From the cell containing the given text, extract its center point as (X, Y) coordinate. 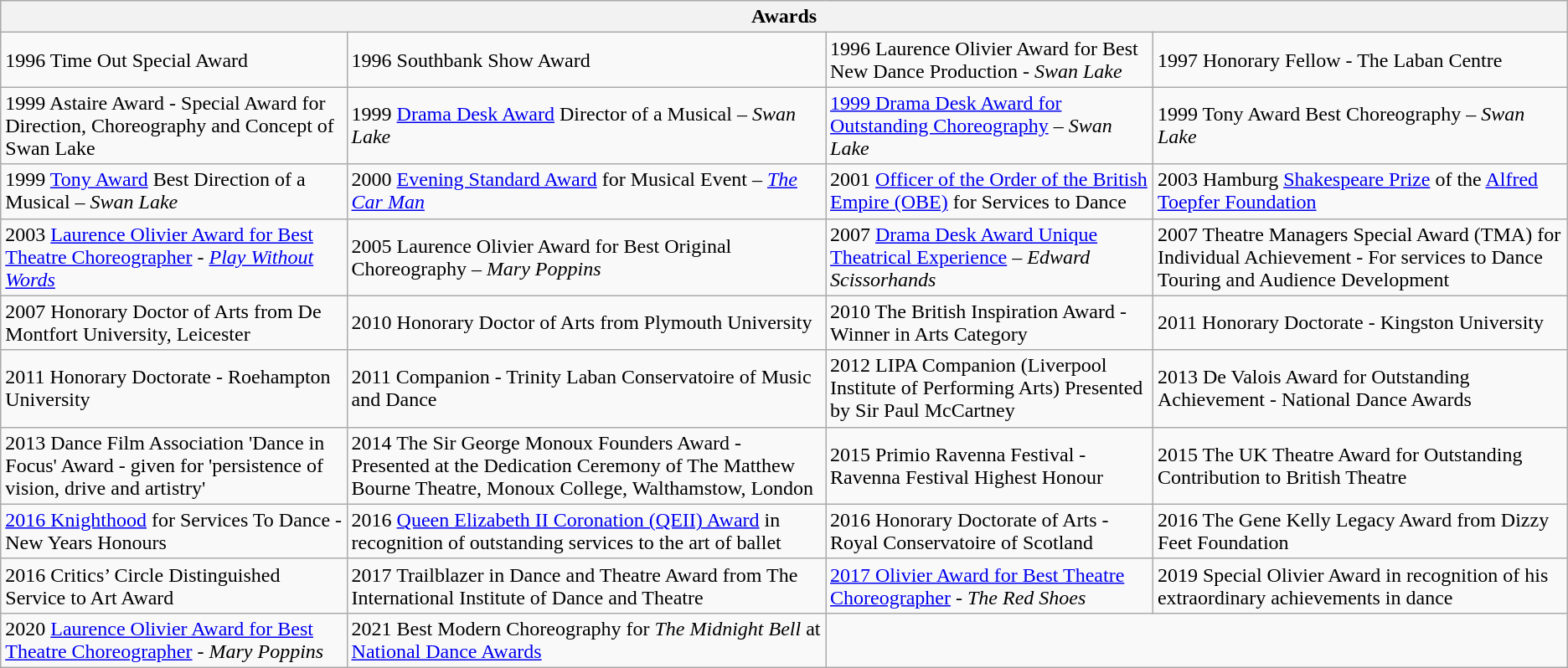
1996 Laurence Olivier Award for Best New Dance Production - Swan Lake (990, 60)
2005 Laurence Olivier Award for Best Original Choreography – Mary Poppins (586, 257)
2016 Honorary Doctorate of Arts - Royal Conservatoire of Scotland (990, 531)
2010 The British Inspiration Award - Winner in Arts Category (990, 323)
2013 De Valois Award for Outstanding Achievement - National Dance Awards (1360, 388)
1999 Astaire Award - Special Award for Direction, Choreography and Concept of Swan Lake (174, 126)
2016 Critics’ Circle Distinguished Service to Art Award (174, 586)
2015 Primio Ravenna Festival - Ravenna Festival Highest Honour (990, 465)
2019 Special Olivier Award in recognition of his extraordinary achievements in dance (1360, 586)
2011 Honorary Doctorate - Kingston University (1360, 323)
2001 Officer of the Order of the British Empire (OBE) for Services to Dance (990, 191)
1996 Southbank Show Award (586, 60)
2003 Hamburg Shakespeare Prize of the Alfred Toepfer Foundation (1360, 191)
2003 Laurence Olivier Award for Best Theatre Choreographer - Play Without Words (174, 257)
2013 Dance Film Association 'Dance in Focus' Award - given for 'persistence of vision, drive and artistry' (174, 465)
2016 The Gene Kelly Legacy Award from Dizzy Feet Foundation (1360, 531)
2016 Queen Elizabeth II Coronation (QEII) Award in recognition of outstanding services to the art of ballet (586, 531)
2010 Honorary Doctor of Arts from Plymouth University (586, 323)
2017 Trailblazer in Dance and Theatre Award from The International Institute of Dance and Theatre (586, 586)
2007 Honorary Doctor of Arts from De Montfort University, Leicester (174, 323)
1997 Honorary Fellow - The Laban Centre (1360, 60)
2000 Evening Standard Award for Musical Event – The Car Man (586, 191)
1999 Tony Award Best Choreography – Swan Lake (1360, 126)
2016 Knighthood for Services To Dance - New Years Honours (174, 531)
1996 Time Out Special Award (174, 60)
2017 Olivier Award for Best Theatre Choreographer - The Red Shoes (990, 586)
2007 Theatre Managers Special Award (TMA) for Individual Achievement - For services to Dance Touring and Audience Development (1360, 257)
1999 Drama Desk Award Director of a Musical – Swan Lake (586, 126)
2011 Honorary Doctorate - Roehampton University (174, 388)
2007 Drama Desk Award Unique Theatrical Experience – Edward Scissorhands (990, 257)
Awards (784, 17)
2020 Laurence Olivier Award for Best Theatre Choreographer - Mary Poppins (174, 640)
2015 The UK Theatre Award for Outstanding Contribution to British Theatre (1360, 465)
1999 Drama Desk Award for Outstanding Choreography – Swan Lake (990, 126)
2012 LIPA Companion (Liverpool Institute of Performing Arts) Presented by Sir Paul McCartney (990, 388)
2011 Companion - Trinity Laban Conservatoire of Music and Dance (586, 388)
2021 Best Modern Choreography for The Midnight Bell at National Dance Awards (586, 640)
2014 The Sir George Monoux Founders Award - Presented at the Dedication Ceremony of The Matthew Bourne Theatre, Monoux College, Walthamstow, London (586, 465)
1999 Tony Award Best Direction of a Musical – Swan Lake (174, 191)
